Determine the (X, Y) coordinate at the center of the cell enclosing the given text.  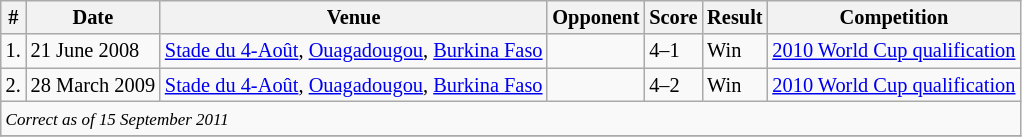
2. (14, 85)
1. (14, 51)
4–2 (673, 85)
28 March 2009 (93, 85)
Opponent (596, 17)
Competition (894, 17)
# (14, 17)
4–1 (673, 51)
Result (734, 17)
Score (673, 17)
21 June 2008 (93, 51)
Correct as of 15 September 2011 (511, 118)
Venue (354, 17)
Date (93, 17)
